Return [X, Y] of the center of cell containing provided text 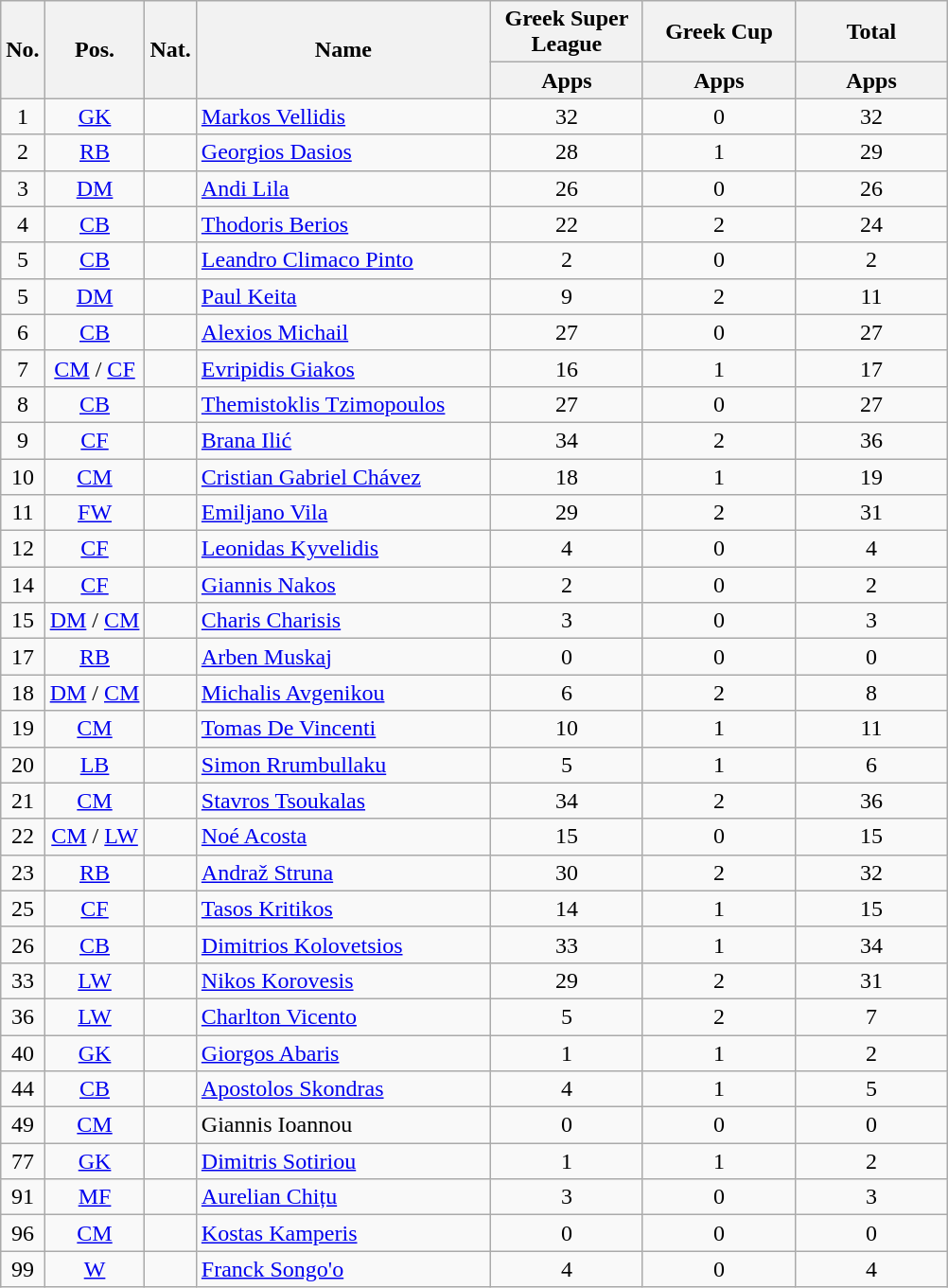
96 [23, 1233]
Markos Vellidis [342, 116]
Nikos Korovesis [342, 980]
99 [23, 1269]
MF [95, 1197]
Greek Super League [566, 32]
Kostas Kamperis [342, 1233]
Dimitris Sotiriou [342, 1161]
91 [23, 1197]
Michalis Avgenikou [342, 693]
23 [23, 873]
Giorgos Abaris [342, 1053]
LB [95, 765]
12 [23, 549]
Simon Rrumbullaku [342, 765]
Leandro Climaco Pinto [342, 260]
Tomas De Vincenti [342, 729]
24 [872, 224]
Name [342, 49]
Alexios Michail [342, 332]
20 [23, 765]
Andraž Struna [342, 873]
W [95, 1269]
Georgios Dasios [342, 152]
Thodoris Berios [342, 224]
Paul Keita [342, 296]
Giannis Ioannou [342, 1125]
Andi Lila [342, 188]
Emiljano Vila [342, 513]
Brana Ilić [342, 440]
Franck Songo'o [342, 1269]
16 [566, 368]
Stavros Tsoukalas [342, 801]
49 [23, 1125]
Charis Charisis [342, 621]
Dimitrios Kolovetsios [342, 944]
No. [23, 49]
25 [23, 909]
Charlton Vicento [342, 1016]
30 [566, 873]
Noé Acosta [342, 837]
Arben Muskaj [342, 657]
Evripidis Giakos [342, 368]
Apostolos Skondras [342, 1089]
21 [23, 801]
Leonidas Kyvelidis [342, 549]
FW [95, 513]
44 [23, 1089]
40 [23, 1053]
Total [872, 32]
CM / CF [95, 368]
Tasos Kritikos [342, 909]
77 [23, 1161]
Nat. [170, 49]
Cristian Gabriel Chávez [342, 476]
CM / LW [95, 837]
Giannis Nakos [342, 585]
Aurelian Chițu [342, 1197]
28 [566, 152]
Pos. [95, 49]
Themistoklis Tzimopoulos [342, 404]
Greek Cup [719, 32]
